Scan for the cell matching the given text and deliver its [X, Y] coordinate at center. 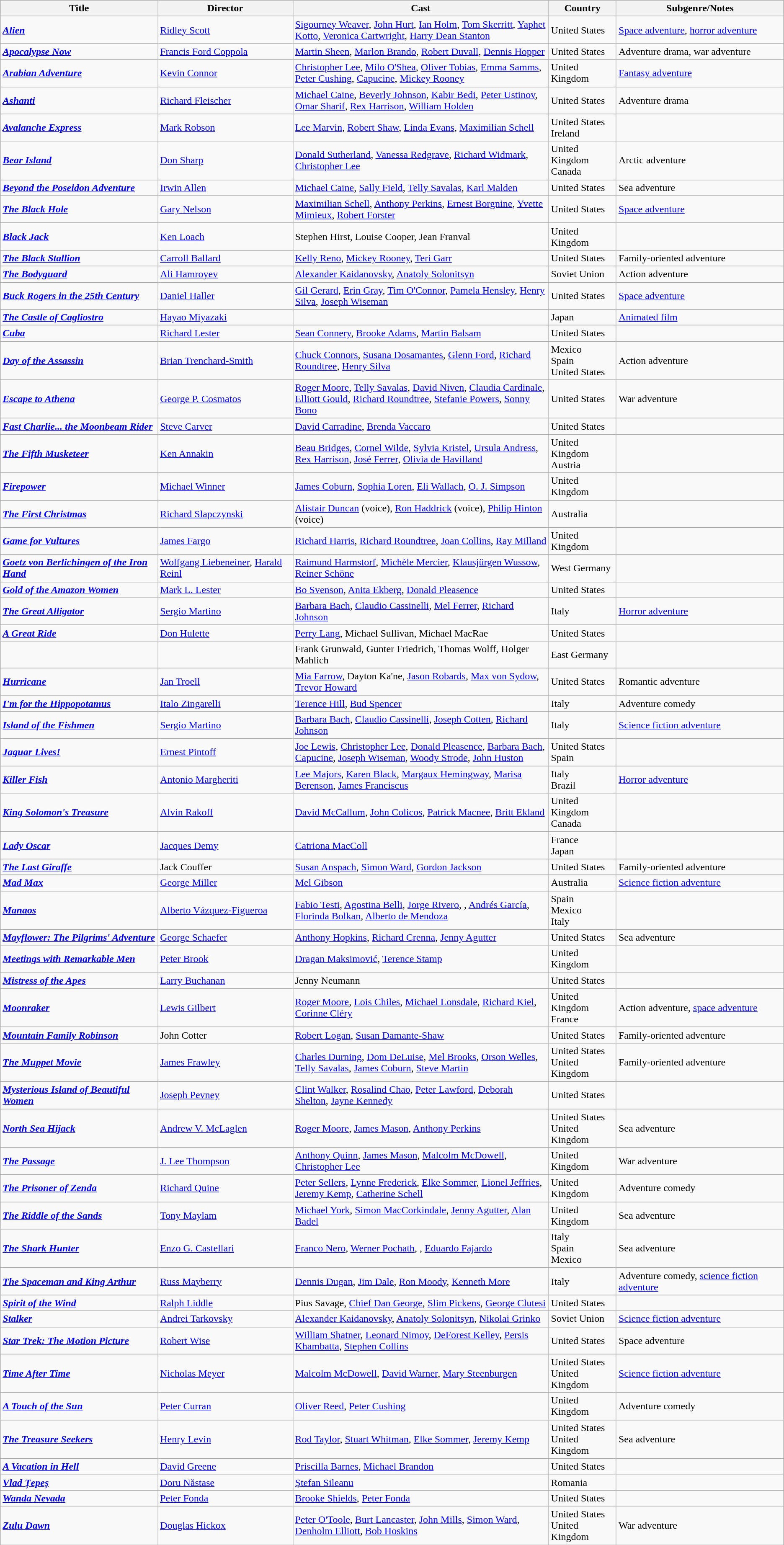
Firepower [79, 487]
Stephen Hirst, Louise Cooper, Jean Franval [420, 236]
Terence Hill, Bud Spencer [420, 703]
The First Christmas [79, 513]
Francis Ford Coppola [225, 52]
Charles Durning, Dom DeLuise, Mel Brooks, Orson Welles, Telly Savalas, James Coburn, Steve Martin [420, 1062]
Arctic adventure [700, 160]
Oliver Reed, Peter Cushing [420, 1406]
Anthony Hopkins, Richard Crenna, Jenny Agutter [420, 937]
Michael Caine, Beverly Johnson, Kabir Bedi, Peter Ustinov, Omar Sharif, Rex Harrison, William Holden [420, 101]
Ernest Pintoff [225, 752]
Alberto Vázquez-Figueroa [225, 910]
Larry Buchanan [225, 980]
Island of the Fishmen [79, 725]
Vlad Țepeș [79, 1482]
Michael Caine, Sally Field, Telly Savalas, Karl Malden [420, 188]
Mel Gibson [420, 883]
Animated film [700, 317]
Buck Rogers in the 25th Century [79, 296]
I'm for the Hippopotamus [79, 703]
Ken Annakin [225, 454]
Carroll Ballard [225, 258]
Killer Fish [79, 780]
Lewis Gilbert [225, 1008]
United StatesIreland [582, 127]
The Treasure Seekers [79, 1439]
Irwin Allen [225, 188]
William Shatner, Leonard Nimoy, DeForest Kelley, Persis Khambatta, Stephen Collins [420, 1340]
Perry Lang, Michael Sullivan, Michael MacRae [420, 633]
Enzo G. Castellari [225, 1248]
Adventure drama, war adventure [700, 52]
Richard Lester [225, 333]
Martin Sheen, Marlon Brando, Robert Duvall, Dennis Hopper [420, 52]
Ralph Liddle [225, 1303]
Daniel Haller [225, 296]
Andrei Tarkovsky [225, 1319]
Richard Harris, Richard Roundtree, Joan Collins, Ray Milland [420, 541]
George Schaefer [225, 937]
Mark L. Lester [225, 590]
Sigourney Weaver, John Hurt, Ian Holm, Tom Skerritt, Yaphet Kotto, Veronica Cartwright, Harry Dean Stanton [420, 30]
The Muppet Movie [79, 1062]
Tony Maylam [225, 1215]
Manaos [79, 910]
Alexander Kaidanovsky, Anatoly Solonitsyn, Nikolai Grinko [420, 1319]
Escape to Athena [79, 399]
Jack Couffer [225, 867]
Brian Trenchard-Smith [225, 361]
Catriona MacColl [420, 845]
The Black Hole [79, 209]
George Miller [225, 883]
Black Jack [79, 236]
Chuck Connors, Susana Dosamantes, Glenn Ford, Richard Roundtree, Henry Silva [420, 361]
Avalanche Express [79, 127]
Mistress of the Apes [79, 980]
A Vacation in Hell [79, 1466]
Alexander Kaidanovsky, Anatoly Solonitsyn [420, 274]
Kevin Connor [225, 73]
Stalker [79, 1319]
Wanda Nevada [79, 1498]
Priscilla Barnes, Michael Brandon [420, 1466]
Ken Loach [225, 236]
Mayflower: The Pilgrims' Adventure [79, 937]
Douglas Hickox [225, 1525]
Michael Winner [225, 487]
Director [225, 8]
Moonraker [79, 1008]
Peter Curran [225, 1406]
Mia Farrow, Dayton Ka'ne, Jason Robards, Max von Sydow, Trevor Howard [420, 682]
James Frawley [225, 1062]
A Touch of the Sun [79, 1406]
North Sea Hijack [79, 1128]
Fabio Testi, Agostina Belli, Jorge Rivero, , Andrés García, Florinda Bolkan, Alberto de Mendoza [420, 910]
Lee Majors, Karen Black, Margaux Hemingway, Marisa Berenson, James Franciscus [420, 780]
MexicoSpainUnited States [582, 361]
Robert Logan, Susan Damante-Shaw [420, 1035]
Gary Nelson [225, 209]
Fast Charlie... the Moonbeam Rider [79, 426]
Star Trek: The Motion Picture [79, 1340]
FranceJapan [582, 845]
Doru Năstase [225, 1482]
Roger Moore, Telly Savalas, David Niven, Claudia Cardinale, Elliott Gould, Richard Roundtree, Stefanie Powers, Sonny Bono [420, 399]
Alistair Duncan (voice), Ron Haddrick (voice), Philip Hinton (voice) [420, 513]
James Coburn, Sophia Loren, Eli Wallach, O. J. Simpson [420, 487]
Goetz von Berlichingen of the Iron Hand [79, 568]
David McCallum, John Colicos, Patrick Macnee, Britt Ekland [420, 812]
Hayao Miyazaki [225, 317]
Don Sharp [225, 160]
The Shark Hunter [79, 1248]
United StatesSpain [582, 752]
Lady Oscar [79, 845]
Don Hulette [225, 633]
Donald Sutherland, Vanessa Redgrave, Richard Widmark, Christopher Lee [420, 160]
Raimund Harmstorf, Michèle Mercier, Klausjürgen Wussow, Reiner Schöne [420, 568]
Alvin Rakoff [225, 812]
J. Lee Thompson [225, 1161]
Brooke Shields, Peter Fonda [420, 1498]
Day of the Assassin [79, 361]
Italo Zingarelli [225, 703]
Beau Bridges, Cornel Wilde, Sylvia Kristel, Ursula Andress, Rex Harrison, José Ferrer, Olivia de Havilland [420, 454]
The Castle of Cagliostro [79, 317]
Richard Quine [225, 1189]
ItalyBrazil [582, 780]
Gil Gerard, Erin Gray, Tim O'Connor, Pamela Hensley, Henry Silva, Joseph Wiseman [420, 296]
Zulu Dawn [79, 1525]
Alien [79, 30]
Jacques Demy [225, 845]
David Carradine, Brenda Vaccaro [420, 426]
United KingdomAustria [582, 454]
Mad Max [79, 883]
Frank Grunwald, Gunter Friedrich, Thomas Wolff, Holger Mahlich [420, 654]
Apocalypse Now [79, 52]
West Germany [582, 568]
Russ Mayberry [225, 1282]
Steve Carver [225, 426]
Ali Hamroyev [225, 274]
The Passage [79, 1161]
Franco Nero, Werner Pochath, , Eduardo Fajardo [420, 1248]
Nicholas Meyer [225, 1373]
Christopher Lee, Milo O'Shea, Oliver Tobias, Emma Samms, Peter Cushing, Capucine, Mickey Rooney [420, 73]
Romania [582, 1482]
Arabian Adventure [79, 73]
Title [79, 8]
Joseph Pevney [225, 1095]
Spirit of the Wind [79, 1303]
The Prisoner of Zenda [79, 1189]
Pius Savage, Chief Dan George, Slim Pickens, George Clutesi [420, 1303]
Ashanti [79, 101]
Hurricane [79, 682]
The Great Alligator [79, 611]
Mountain Family Robinson [79, 1035]
King Solomon's Treasure [79, 812]
Space adventure, horror adventure [700, 30]
The Spaceman and King Arthur [79, 1282]
The Black Stallion [79, 258]
James Fargo [225, 541]
Ridley Scott [225, 30]
Adventure drama [700, 101]
Peter Fonda [225, 1498]
Sean Connery, Brooke Adams, Martin Balsam [420, 333]
Subgenre/Notes [700, 8]
Country [582, 8]
Adventure comedy, science fiction adventure [700, 1282]
Maximilian Schell, Anthony Perkins, Ernest Borgnine, Yvette Mimieux, Robert Forster [420, 209]
Bear Island [79, 160]
SpainMexicoItaly [582, 910]
Jan Troell [225, 682]
Cast [420, 8]
Romantic adventure [700, 682]
Richard Fleischer [225, 101]
United KingdomFrance [582, 1008]
Gold of the Amazon Women [79, 590]
Jenny Neumann [420, 980]
Henry Levin [225, 1439]
The Last Giraffe [79, 867]
Michael York, Simon MacCorkindale, Jenny Agutter, Alan Badel [420, 1215]
Mysterious Island of Beautiful Women [79, 1095]
Ștefan Sileanu [420, 1482]
Barbara Bach, Claudio Cassinelli, Joseph Cotten, Richard Johnson [420, 725]
Dragan Maksimović, Terence Stamp [420, 959]
Andrew V. McLaglen [225, 1128]
Roger Moore, James Mason, Anthony Perkins [420, 1128]
Meetings with Remarkable Men [79, 959]
Bo Svenson, Anita Ekberg, Donald Pleasence [420, 590]
A Great Ride [79, 633]
Susan Anspach, Simon Ward, Gordon Jackson [420, 867]
Malcolm McDowell, David Warner, Mary Steenburgen [420, 1373]
The Bodyguard [79, 274]
Japan [582, 317]
John Cotter [225, 1035]
Wolfgang Liebeneiner, Harald Reinl [225, 568]
Peter Sellers, Lynne Frederick, Elke Sommer, Lionel Jeffries, Jeremy Kemp, Catherine Schell [420, 1189]
Barbara Bach, Claudio Cassinelli, Mel Ferrer, Richard Johnson [420, 611]
Anthony Quinn, James Mason, Malcolm McDowell, Christopher Lee [420, 1161]
George P. Cosmatos [225, 399]
Mark Robson [225, 127]
Peter O'Toole, Burt Lancaster, John Mills, Simon Ward, Denholm Elliott, Bob Hoskins [420, 1525]
Clint Walker, Rosalind Chao, Peter Lawford, Deborah Shelton, Jayne Kennedy [420, 1095]
Peter Brook [225, 959]
Jaguar Lives! [79, 752]
The Riddle of the Sands [79, 1215]
Joe Lewis, Christopher Lee, Donald Pleasence, Barbara Bach, Capucine, Joseph Wiseman, Woody Strode, John Huston [420, 752]
Fantasy adventure [700, 73]
Richard Slapczynski [225, 513]
Game for Vultures [79, 541]
Kelly Reno, Mickey Rooney, Teri Garr [420, 258]
David Greene [225, 1466]
Roger Moore, Lois Chiles, Michael Lonsdale, Richard Kiel, Corinne Cléry [420, 1008]
Time After Time [79, 1373]
The Fifth Musketeer [79, 454]
ItalySpainMexico [582, 1248]
Cuba [79, 333]
Dennis Dugan, Jim Dale, Ron Moody, Kenneth More [420, 1282]
Action adventure, space adventure [700, 1008]
Lee Marvin, Robert Shaw, Linda Evans, Maximilian Schell [420, 127]
East Germany [582, 654]
Rod Taylor, Stuart Whitman, Elke Sommer, Jeremy Kemp [420, 1439]
Robert Wise [225, 1340]
Antonio Margheriti [225, 780]
Beyond the Poseidon Adventure [79, 188]
